For the text-containing cell, return its midpoint in [X, Y] coordinate format. 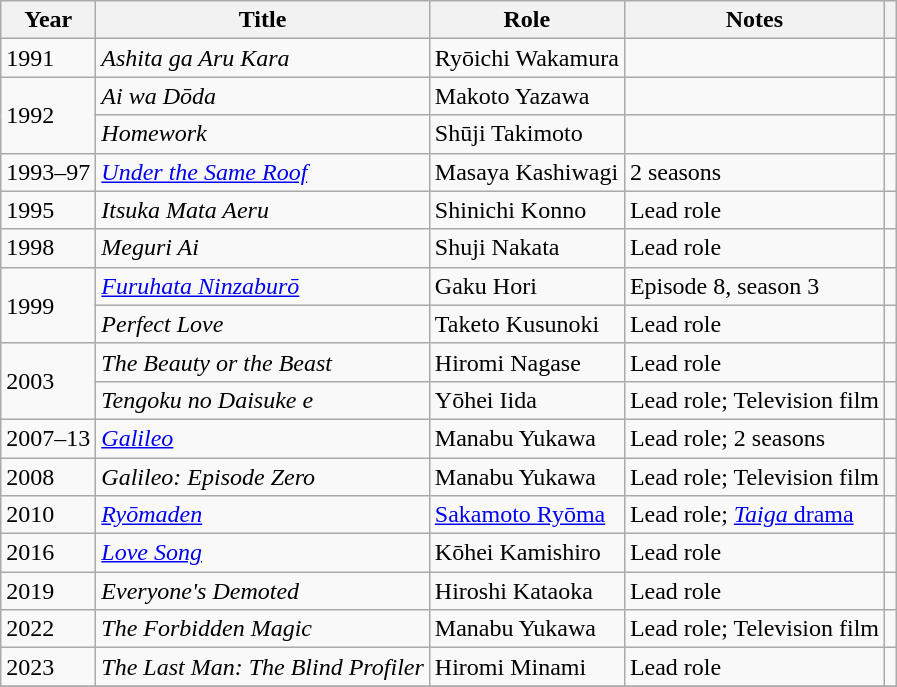
1991 [48, 58]
Perfect Love [263, 324]
Galileo: Episode Zero [263, 477]
Furuhata Ninzaburō [263, 286]
The Beauty or the Beast [263, 362]
2 seasons [754, 172]
Everyone's Demoted [263, 591]
Makoto Yazawa [526, 96]
Homework [263, 134]
Ryōichi Wakamura [526, 58]
Ashita ga Aru Kara [263, 58]
Hiromi Minami [526, 667]
Yōhei Iida [526, 400]
Title [263, 20]
Meguri Ai [263, 248]
Lead role; 2 seasons [754, 438]
Itsuka Mata Aeru [263, 210]
The Forbidden Magic [263, 629]
1993–97 [48, 172]
Lead role; Taiga drama [754, 515]
Gaku Hori [526, 286]
2007–13 [48, 438]
2023 [48, 667]
Episode 8, season 3 [754, 286]
1992 [48, 115]
Ai wa Dōda [263, 96]
Galileo [263, 438]
Hiromi Nagase [526, 362]
Taketo Kusunoki [526, 324]
Hiroshi Kataoka [526, 591]
Shinichi Konno [526, 210]
The Last Man: The Blind Profiler [263, 667]
2003 [48, 381]
1995 [48, 210]
Shūji Takimoto [526, 134]
2010 [48, 515]
Tengoku no Daisuke e [263, 400]
Shuji Nakata [526, 248]
2008 [48, 477]
Under the Same Roof [263, 172]
Masaya Kashiwagi [526, 172]
Kōhei Kamishiro [526, 553]
Notes [754, 20]
1999 [48, 305]
Ryōmaden [263, 515]
2016 [48, 553]
Role [526, 20]
1998 [48, 248]
Love Song [263, 553]
Year [48, 20]
Sakamoto Ryōma [526, 515]
2022 [48, 629]
2019 [48, 591]
